Identify which cell holds the provided text, then report its [X, Y] central coordinate. 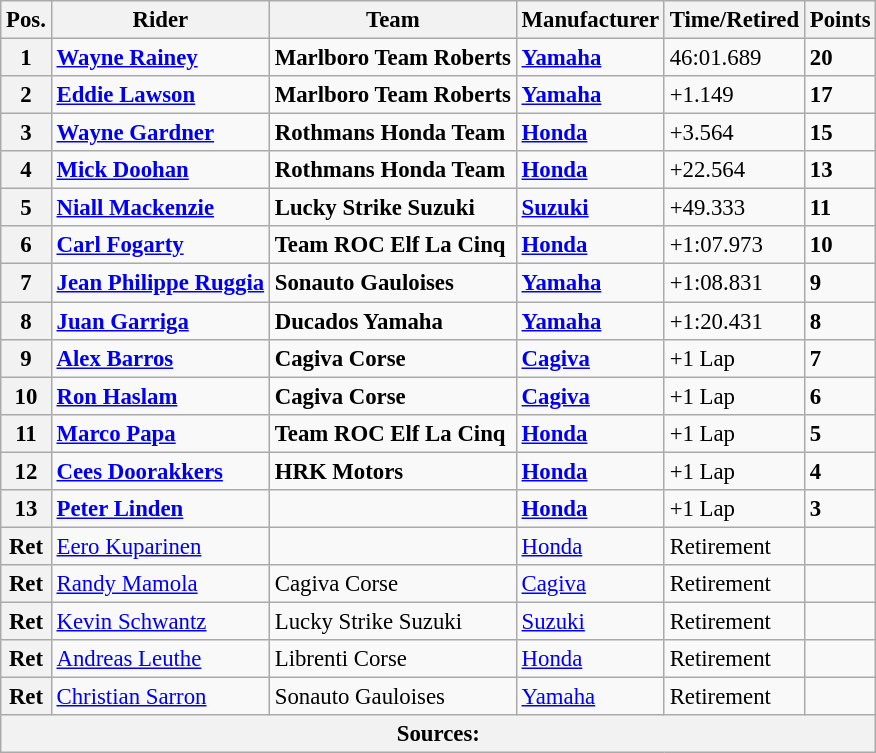
46:01.689 [734, 58]
Ron Haslam [160, 396]
Team [392, 20]
17 [840, 95]
15 [840, 133]
+22.564 [734, 170]
Points [840, 20]
Kevin Schwantz [160, 621]
Pos. [26, 20]
Time/Retired [734, 20]
Ducados Yamaha [392, 321]
Manufacturer [590, 20]
+49.333 [734, 208]
+1:08.831 [734, 283]
12 [26, 471]
Sources: [438, 734]
Marco Papa [160, 433]
Peter Linden [160, 509]
Andreas Leuthe [160, 659]
Juan Garriga [160, 321]
Jean Philippe Ruggia [160, 283]
Randy Mamola [160, 584]
+3.564 [734, 133]
Eero Kuparinen [160, 546]
20 [840, 58]
2 [26, 95]
Wayne Rainey [160, 58]
Alex Barros [160, 358]
Rider [160, 20]
Niall Mackenzie [160, 208]
Carl Fogarty [160, 245]
Christian Sarron [160, 697]
+1:07.973 [734, 245]
Librenti Corse [392, 659]
Cees Doorakkers [160, 471]
1 [26, 58]
Wayne Gardner [160, 133]
+1.149 [734, 95]
HRK Motors [392, 471]
Eddie Lawson [160, 95]
+1:20.431 [734, 321]
Mick Doohan [160, 170]
